Find where the given text appears and provide that cell's center as [x, y] coordinate. 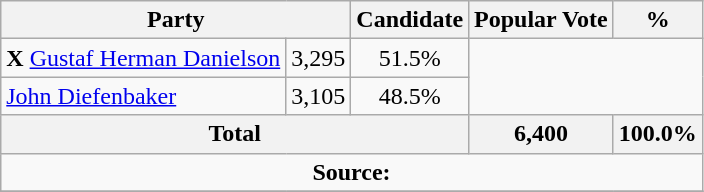
Popular Vote [542, 20]
100.0% [658, 134]
Party [176, 20]
X Gustaf Herman Danielson [144, 58]
% [658, 20]
John Diefenbaker [144, 96]
3,105 [318, 96]
6,400 [542, 134]
Total [235, 134]
Candidate [410, 20]
3,295 [318, 58]
Source: [352, 172]
48.5% [410, 96]
51.5% [410, 58]
